Search for the cell housing the specified text and yield its [X, Y] center coordinate. 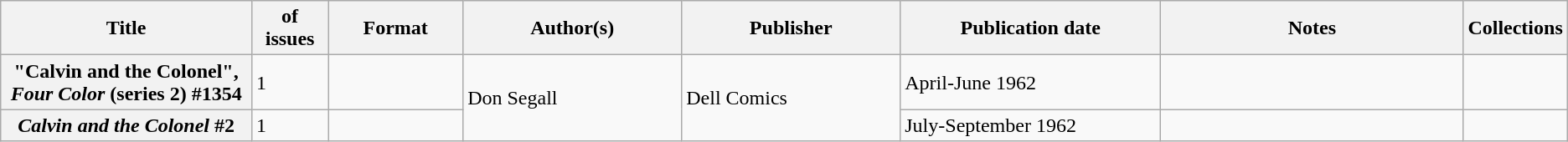
Publisher [791, 28]
July-September 1962 [1030, 125]
Publication date [1030, 28]
Calvin and the Colonel #2 [126, 125]
Dell Comics [791, 99]
Format [395, 28]
Title [126, 28]
Don Segall [573, 99]
Collections [1515, 28]
April-June 1962 [1030, 82]
"Calvin and the Colonel", Four Color (series 2) #1354 [126, 82]
of issues [290, 28]
Notes [1312, 28]
Author(s) [573, 28]
